Detect which cell encompasses the target text, then output its [x, y] center coordinate. 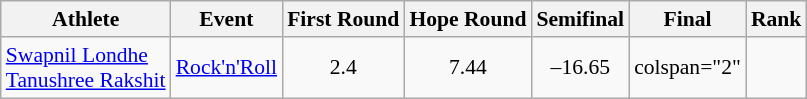
Swapnil Londhe Tanushree Rakshit [86, 68]
colspan="2" [688, 68]
Semifinal [580, 19]
–16.65 [580, 68]
Rock'n'Roll [226, 68]
First Round [343, 19]
Final [688, 19]
Rank [776, 19]
Hope Round [468, 19]
Athlete [86, 19]
Event [226, 19]
2.4 [343, 68]
7.44 [468, 68]
